Determine the [X, Y] coordinate at the center of the cell enclosing the given text.  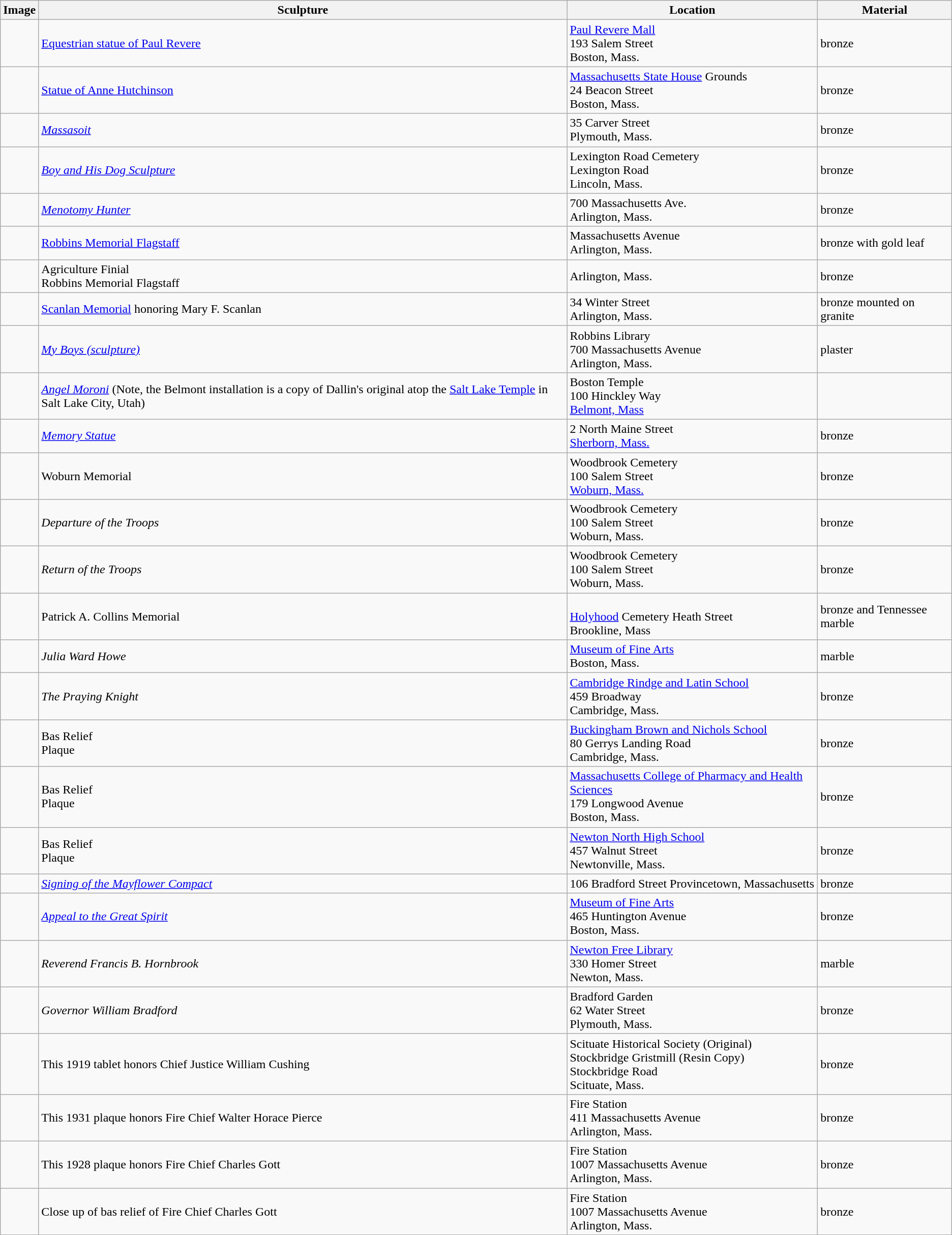
Massachusetts College of Pharmacy and Health Sciences179 Longwood AvenueBoston, Mass. [693, 797]
bronze with gold leaf [885, 243]
Scanlan Memorial honoring Mary F. Scanlan [303, 309]
bronze and Tennessee marble [885, 616]
Statue of Anne Hutchinson [303, 90]
Patrick A. Collins Memorial [303, 616]
Sculpture [303, 10]
Lexington Road CemeteryLexington RoadLincoln, Mass. [693, 170]
Woburn Memorial [303, 476]
35 Carver StreetPlymouth, Mass. [693, 130]
Massasoit [303, 130]
Buckingham Brown and Nichols School80 Gerrys Landing RoadCambridge, Mass. [693, 743]
Bradford Garden62 Water StreetPlymouth, Mass. [693, 1010]
Massachusetts State House Grounds24 Beacon StreetBoston, Mass. [693, 90]
Material [885, 10]
Arlington, Mass. [693, 276]
The Praying Knight [303, 696]
Newton North High School457 Walnut StreetNewtonville, Mass. [693, 850]
2 North Maine StreetSherborn, Mass. [693, 435]
This 1928 plaque honors Fire Chief Charles Gott [303, 1164]
700 Massachusetts Ave.Arlington, Mass. [693, 210]
Return of the Troops [303, 570]
Holyhood Cemetery Heath StreetBrookline, Mass [693, 616]
Newton Free Library330 Homer StreetNewton, Mass. [693, 963]
This 1931 plaque honors Fire Chief Walter Horace Pierce [303, 1118]
Memory Statue [303, 435]
Robbins Library700 Massachusetts AvenueArlington, Mass. [693, 349]
My Boys (sculpture) [303, 349]
Reverend Francis B. Hornbrook [303, 963]
Fire Station411 Massachusetts AvenueArlington, Mass. [693, 1118]
This 1919 tablet honors Chief Justice William Cushing [303, 1064]
Signing of the Mayflower Compact [303, 884]
Governor William Bradford [303, 1010]
Agriculture FinialRobbins Memorial Flagstaff [303, 276]
106 Bradford Street Provincetown, Massachusetts [693, 884]
Museum of Fine Arts465 Huntington AvenueBoston, Mass. [693, 917]
Museum of Fine ArtsBoston, Mass. [693, 656]
Location [693, 10]
Boy and His Dog Sculpture [303, 170]
Angel Moroni (Note, the Belmont installation is a copy of Dallin's original atop the Salt Lake Temple in Salt Lake City, Utah) [303, 396]
Robbins Memorial Flagstaff [303, 243]
plaster [885, 349]
Scituate Historical Society (Original)Stockbridge Gristmill (Resin Copy)Stockbridge RoadScituate, Mass. [693, 1064]
Boston Temple100 Hinckley WayBelmont, Mass [693, 396]
Close up of bas relief of Fire Chief Charles Gott [303, 1212]
Image [19, 10]
Paul Revere Mall193 Salem StreetBoston, Mass. [693, 43]
Menotomy Hunter [303, 210]
bronze mounted on granite [885, 309]
Cambridge Rindge and Latin School459 BroadwayCambridge, Mass. [693, 696]
Appeal to the Great Spirit [303, 917]
Departure of the Troops [303, 523]
Julia Ward Howe [303, 656]
34 Winter StreetArlington, Mass. [693, 309]
Equestrian statue of Paul Revere [303, 43]
Massachusetts AvenueArlington, Mass. [693, 243]
